Search for the cell housing the specified text and yield its (X, Y) center coordinate. 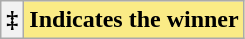
‡ (12, 20)
Indicates the winner (134, 20)
